Return the [x, y] coordinate for the center point of the cell that contains the specified text.  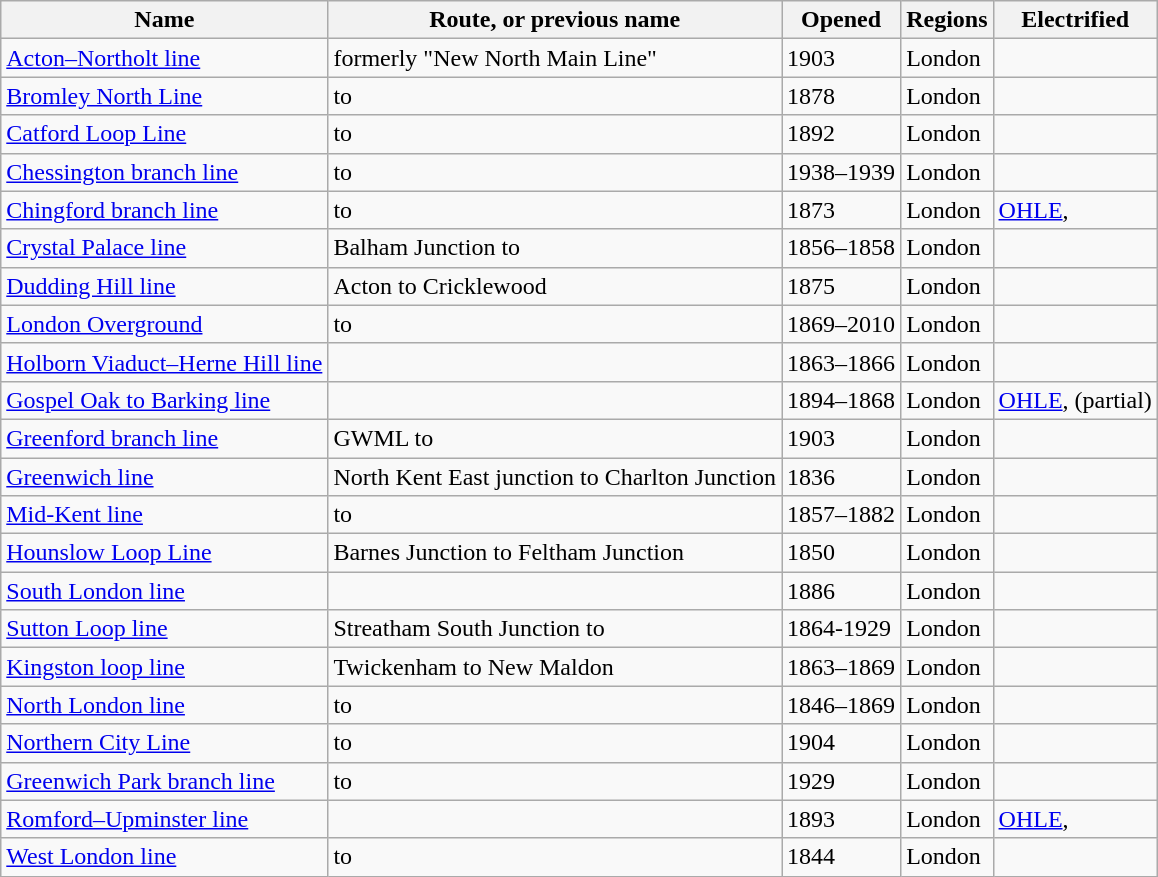
Catford Loop Line [164, 134]
1857–1882 [842, 515]
Greenwich Park branch line [164, 781]
Dudding Hill line [164, 286]
Streatham South Junction to [555, 629]
Balham Junction to [555, 248]
1875 [842, 286]
formerly "New North Main Line" [555, 58]
Bromley North Line [164, 96]
Chessington branch line [164, 172]
1844 [842, 857]
Romford–Upminster line [164, 819]
1938–1939 [842, 172]
Chingford branch line [164, 210]
Northern City Line [164, 743]
1873 [842, 210]
1892 [842, 134]
London Overground [164, 324]
1863–1866 [842, 362]
1836 [842, 477]
Hounslow Loop Line [164, 553]
Acton to Cricklewood [555, 286]
Mid-Kent line [164, 515]
1878 [842, 96]
Greenford branch line [164, 438]
Acton–Northolt line [164, 58]
Route, or previous name [555, 20]
North Kent East junction to Charlton Junction [555, 477]
1869–2010 [842, 324]
Barnes Junction to Feltham Junction [555, 553]
Opened [842, 20]
GWML to [555, 438]
1846–1869 [842, 705]
1863–1869 [842, 667]
West London line [164, 857]
Sutton Loop line [164, 629]
Holborn Viaduct–Herne Hill line [164, 362]
1893 [842, 819]
1856–1858 [842, 248]
Kingston loop line [164, 667]
1886 [842, 591]
Electrified [1075, 20]
1894–1868 [842, 400]
1929 [842, 781]
Crystal Palace line [164, 248]
South London line [164, 591]
OHLE, (partial) [1075, 400]
1864-1929 [842, 629]
North London line [164, 705]
Gospel Oak to Barking line [164, 400]
Regions [947, 20]
Greenwich line [164, 477]
1904 [842, 743]
Twickenham to New Maldon [555, 667]
Name [164, 20]
1850 [842, 553]
